Return the (x, y) coordinate for the center point of the cell that contains the specified text.  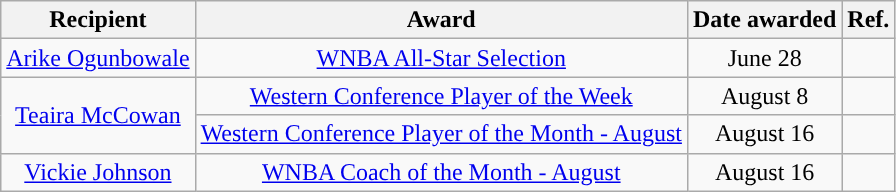
Award (441, 20)
Western Conference Player of the Week (441, 96)
Ref. (868, 20)
WNBA Coach of the Month - August (441, 172)
Vickie Johnson (98, 172)
Western Conference Player of the Month - August (441, 134)
WNBA All-Star Selection (441, 58)
Date awarded (764, 20)
Arike Ogunbowale (98, 58)
June 28 (764, 58)
August 8 (764, 96)
Recipient (98, 20)
Teaira McCowan (98, 115)
